From the cell containing the given text, extract its center point as [X, Y] coordinate. 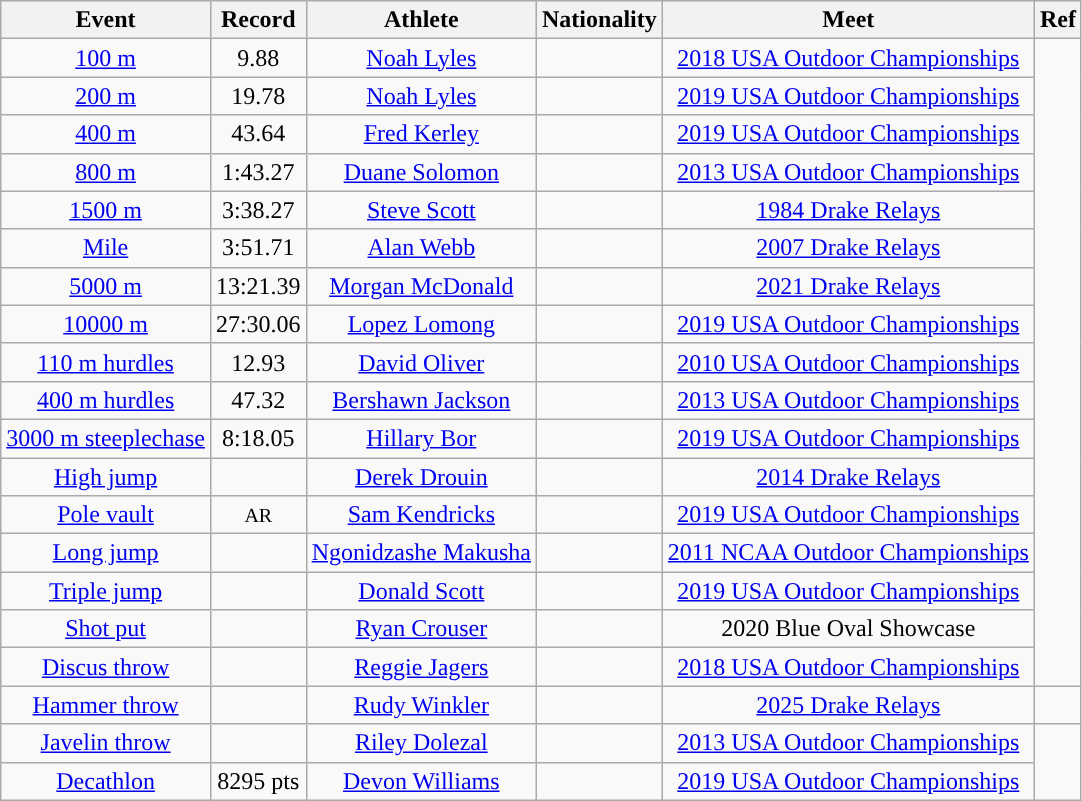
Javelin throw [106, 743]
Steve Scott [421, 210]
19.78 [258, 96]
8:18.05 [258, 438]
Pole vault [106, 515]
2007 Drake Relays [848, 248]
2020 Blue Oval Showcase [848, 629]
Event [106, 20]
1984 Drake Relays [848, 210]
800 m [106, 172]
High jump [106, 477]
13:21.39 [258, 286]
10000 m [106, 324]
2011 NCAA Outdoor Championships [848, 553]
Triple jump [106, 591]
27:30.06 [258, 324]
Alan Webb [421, 248]
David Oliver [421, 362]
2014 Drake Relays [848, 477]
200 m [106, 96]
Long jump [106, 553]
AR [258, 515]
Shot put [106, 629]
Ryan Crouser [421, 629]
Nationality [600, 20]
Ngonidzashe Makusha [421, 553]
110 m hurdles [106, 362]
Morgan McDonald [421, 286]
Mile [106, 248]
47.32 [258, 400]
Devon Williams [421, 781]
100 m [106, 58]
Athlete [421, 20]
Donald Scott [421, 591]
3:38.27 [258, 210]
Hammer throw [106, 705]
Sam Kendricks [421, 515]
2025 Drake Relays [848, 705]
Fred Kerley [421, 134]
1:43.27 [258, 172]
2021 Drake Relays [848, 286]
Riley Dolezal [421, 743]
Discus throw [106, 667]
2010 USA Outdoor Championships [848, 362]
Duane Solomon [421, 172]
3000 m steeplechase [106, 438]
5000 m [106, 286]
Reggie Jagers [421, 667]
Ref [1058, 20]
43.64 [258, 134]
1500 m [106, 210]
Decathlon [106, 781]
400 m hurdles [106, 400]
9.88 [258, 58]
400 m [106, 134]
12.93 [258, 362]
Meet [848, 20]
Rudy Winkler [421, 705]
3:51.71 [258, 248]
Record [258, 20]
Derek Drouin [421, 477]
Bershawn Jackson [421, 400]
Hillary Bor [421, 438]
Lopez Lomong [421, 324]
8295 pts [258, 781]
